Find where the given text appears and provide that cell's center as [x, y] coordinate. 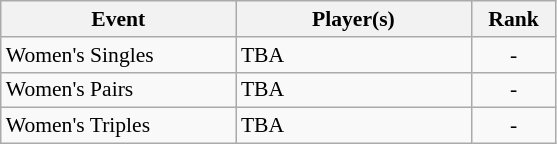
Event [118, 19]
Women's Pairs [118, 90]
Women's Singles [118, 55]
Player(s) [354, 19]
Rank [514, 19]
Women's Triples [118, 126]
